For the text-containing cell, return its midpoint in [X, Y] coordinate format. 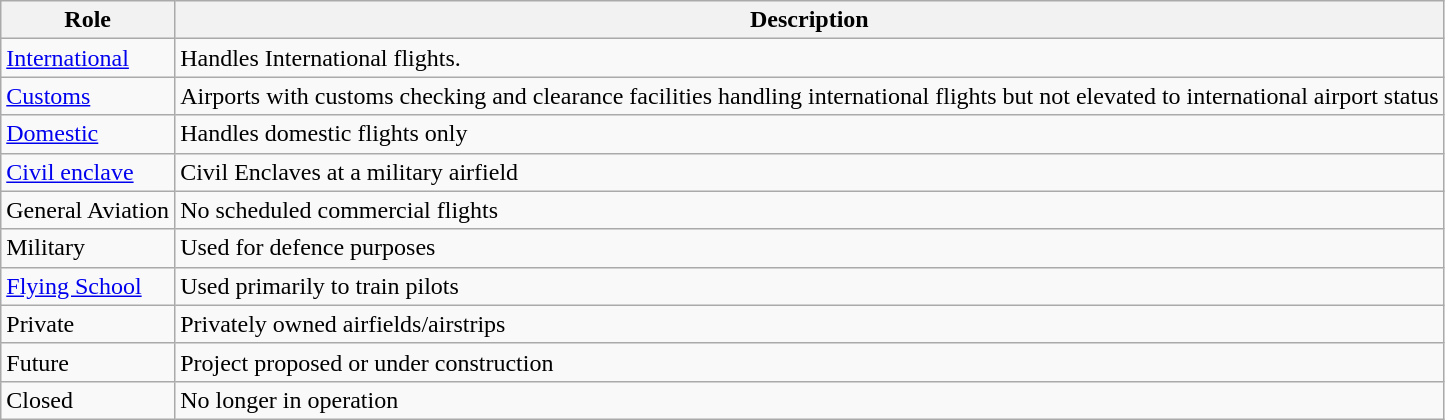
Flying School [88, 286]
Project proposed or under construction [810, 362]
Future [88, 362]
Customs [88, 96]
Used for defence purposes [810, 248]
Closed [88, 400]
Civil Enclaves at a military airfield [810, 172]
Military [88, 248]
Used primarily to train pilots [810, 286]
Privately owned airfields/airstrips [810, 324]
Description [810, 20]
Handles domestic flights only [810, 134]
International [88, 58]
Role [88, 20]
Airports with customs checking and clearance facilities handling international flights but not elevated to international airport status [810, 96]
Handles International flights. [810, 58]
Private [88, 324]
Civil enclave [88, 172]
No scheduled commercial flights [810, 210]
Domestic [88, 134]
General Aviation [88, 210]
No longer in operation [810, 400]
